For the text-containing cell, return its midpoint in (X, Y) coordinate format. 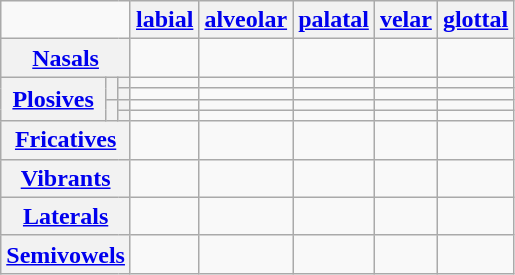
velar (406, 20)
Semivowels (66, 254)
Fricatives (66, 140)
alveolar (246, 20)
Plosives (54, 99)
Vibrants (66, 178)
palatal (334, 20)
Nasals (66, 58)
glottal (475, 20)
Laterals (66, 216)
labial (164, 20)
